Extract the [X, Y] coordinate from the center of the cell holding the provided text.  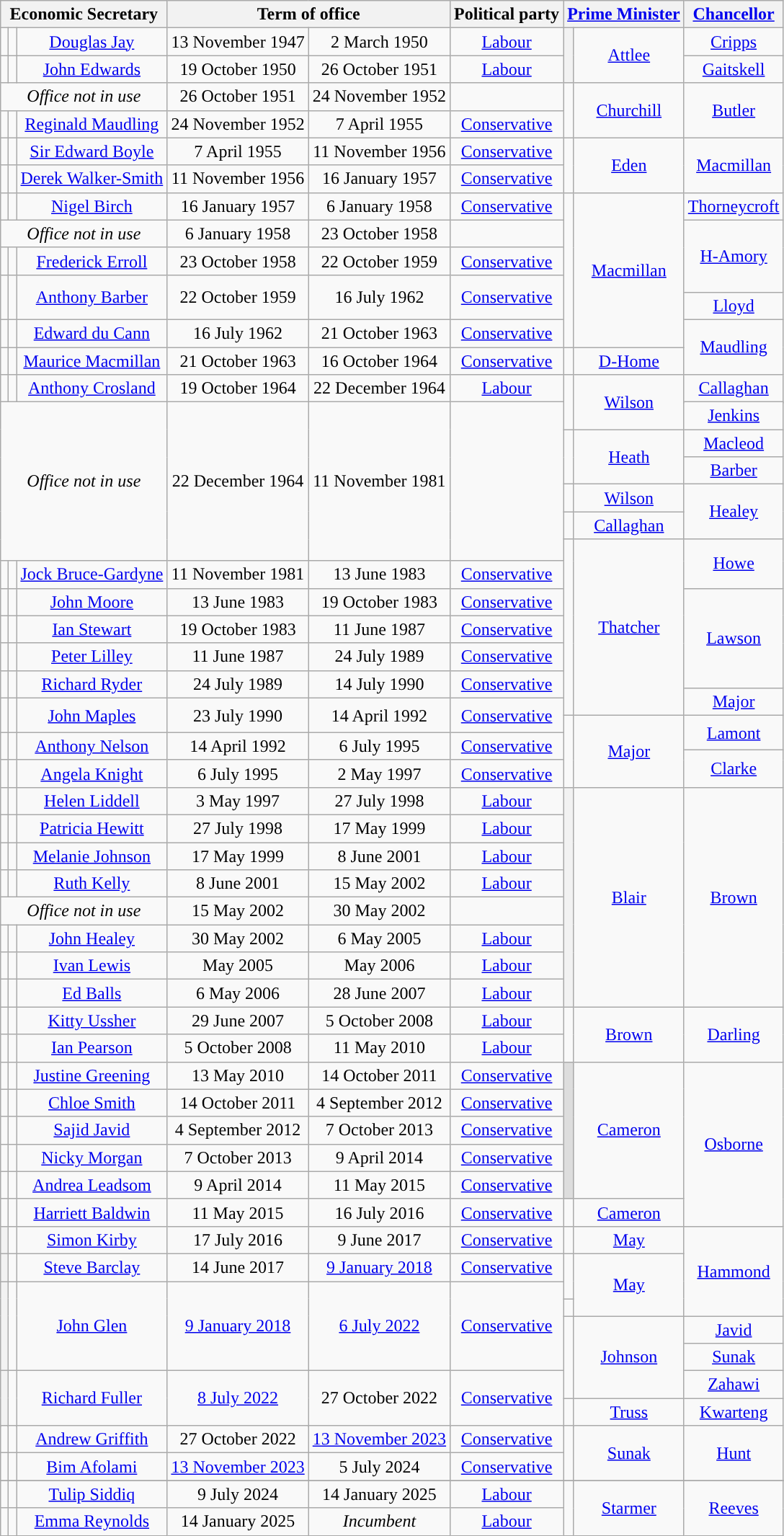
Healey [734, 512]
Incumbent [379, 1522]
Anthony Barber [92, 297]
Thatcher [628, 627]
9 July 2024 [238, 1494]
Eden [628, 165]
Lamont [734, 732]
Ian Pearson [92, 1048]
Kitty Ussher [92, 1021]
Darling [734, 1034]
Economic Secretary [84, 14]
Lawson [734, 638]
Derek Walker-Smith [92, 179]
16 October 1964 [379, 361]
Jock Bruce-Gardyne [92, 574]
Prime Minister [624, 14]
Johnson [628, 1357]
Maudling [734, 347]
Nigel Birch [92, 206]
Peter Lilley [92, 657]
Steve Barclay [92, 1267]
Emma Reynolds [92, 1522]
Simon Kirby [92, 1240]
8 July 2022 [238, 1398]
14 June 2017 [238, 1267]
Helen Liddell [92, 801]
Andrew Griffith [92, 1439]
Ed Balls [92, 993]
Maurice Macmillan [92, 361]
Clarke [734, 768]
Patricia Hewitt [92, 828]
Javid [734, 1330]
Barber [734, 471]
Sir Edward Boyle [92, 151]
Term of office [308, 14]
6 July 2022 [379, 1326]
Ian Stewart [92, 629]
2 May 1997 [379, 773]
D-Home [628, 361]
Ivan Lewis [92, 966]
Gaitskell [734, 69]
Angela Knight [92, 773]
Tulip Siddiq [92, 1494]
13 November 1947 [238, 42]
Chancellor [734, 14]
Bim Afolami [92, 1467]
Starmer [628, 1508]
6 May 2006 [238, 993]
Richard Ryder [92, 684]
John Moore [92, 602]
Lloyd [734, 306]
John Maples [92, 715]
28 June 2007 [379, 993]
John Healey [92, 938]
Hammond [734, 1271]
5 July 2024 [379, 1467]
11 May 2010 [379, 1048]
Reeves [734, 1508]
3 May 1997 [238, 801]
23 July 1990 [238, 715]
29 June 2007 [238, 1021]
17 July 2016 [238, 1240]
Ruth Kelly [92, 884]
2 March 1950 [379, 42]
Chloe Smith [92, 1103]
Douglas Jay [92, 42]
Truss [628, 1412]
Cripps [734, 42]
Heath [628, 457]
Butler [734, 110]
Richard Fuller [92, 1398]
13 May 2010 [238, 1075]
19 October 1964 [238, 389]
Anthony Crosland [92, 389]
John Edwards [92, 69]
Frederick Erroll [92, 261]
Melanie Johnson [92, 856]
H-Amory [734, 256]
14 July 1990 [379, 684]
Osborne [734, 1144]
May 2006 [379, 966]
Justine Greening [92, 1075]
Anthony Nelson [92, 746]
Political party [507, 14]
Kwarteng [734, 1412]
19 October 1950 [238, 69]
16 July 2016 [379, 1212]
Macleod [734, 443]
Blair [628, 897]
Hunt [734, 1453]
May 2005 [238, 966]
John Glen [92, 1326]
Nicky Morgan [92, 1158]
Attlee [628, 56]
Churchill [628, 110]
6 May 2005 [379, 938]
Howe [734, 564]
Harriett Baldwin [92, 1212]
Thorneycroft [734, 206]
Reginald Maudling [92, 124]
Jenkins [734, 416]
Sajid Javid [92, 1130]
Zahawi [734, 1385]
9 June 2017 [379, 1240]
Edward du Cann [92, 333]
Andrea Leadsom [92, 1185]
